Locate the cell with the specified text and output its (X, Y) center coordinate. 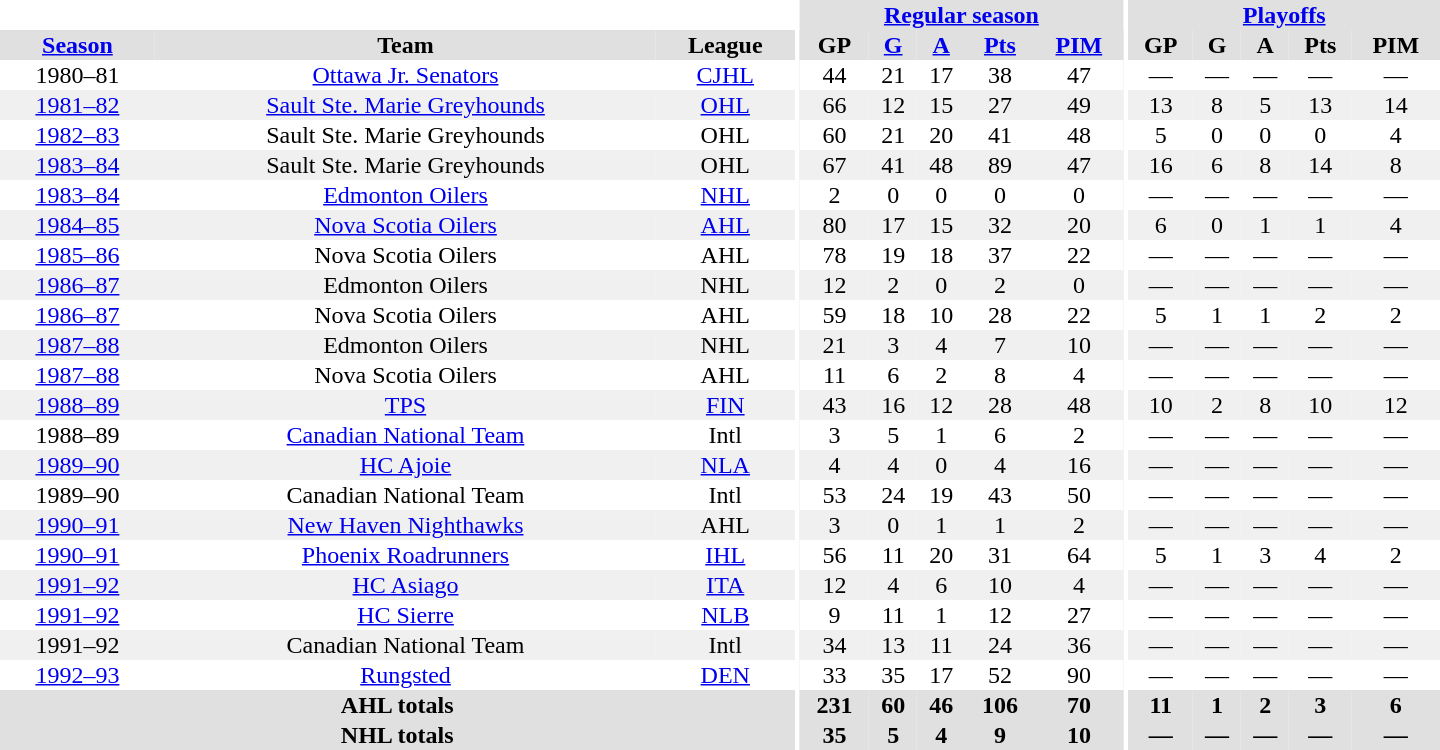
New Haven Nighthawks (406, 525)
78 (834, 255)
56 (834, 555)
HC Ajoie (406, 465)
1980–81 (78, 75)
Team (406, 45)
1985–86 (78, 255)
67 (834, 165)
1984–85 (78, 225)
70 (1079, 705)
NLB (725, 615)
34 (834, 645)
38 (1000, 75)
106 (1000, 705)
31 (1000, 555)
59 (834, 315)
44 (834, 75)
League (725, 45)
231 (834, 705)
ITA (725, 585)
HC Asiago (406, 585)
Season (78, 45)
Rungsted (406, 675)
52 (1000, 675)
1981–82 (78, 105)
HC Sierre (406, 615)
IHL (725, 555)
80 (834, 225)
AHL totals (397, 705)
7 (1000, 345)
36 (1079, 645)
37 (1000, 255)
Phoenix Roadrunners (406, 555)
53 (834, 495)
NLA (725, 465)
49 (1079, 105)
Ottawa Jr. Senators (406, 75)
89 (1000, 165)
NHL totals (397, 735)
Regular season (962, 15)
1992–93 (78, 675)
Playoffs (1284, 15)
66 (834, 105)
33 (834, 675)
64 (1079, 555)
TPS (406, 405)
FIN (725, 405)
46 (941, 705)
50 (1079, 495)
32 (1000, 225)
1982–83 (78, 135)
DEN (725, 675)
CJHL (725, 75)
90 (1079, 675)
